Scan for the cell matching the given text and deliver its (x, y) coordinate at center. 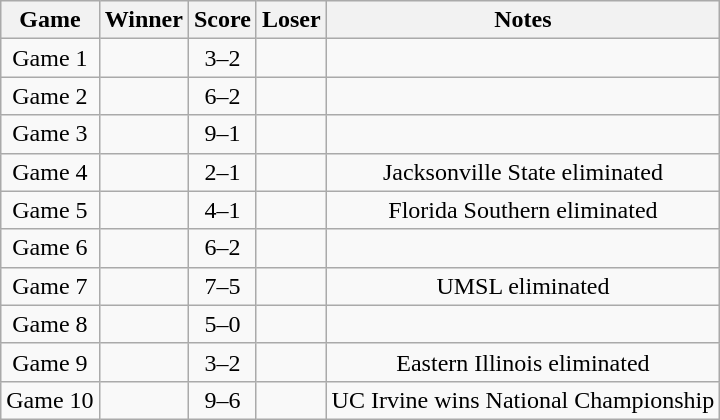
Game 6 (50, 248)
Game 7 (50, 286)
UC Irvine wins National Championship (523, 400)
Game (50, 20)
Game 4 (50, 172)
9–6 (222, 400)
Score (222, 20)
Game 3 (50, 134)
2–1 (222, 172)
UMSL eliminated (523, 286)
Game 9 (50, 362)
9–1 (222, 134)
Game 2 (50, 96)
Game 10 (50, 400)
5–0 (222, 324)
4–1 (222, 210)
Game 1 (50, 58)
Notes (523, 20)
Florida Southern eliminated (523, 210)
7–5 (222, 286)
Eastern Illinois eliminated (523, 362)
Jacksonville State eliminated (523, 172)
Game 8 (50, 324)
Game 5 (50, 210)
Winner (144, 20)
Loser (291, 20)
